Search for the cell housing the specified text and yield its [x, y] center coordinate. 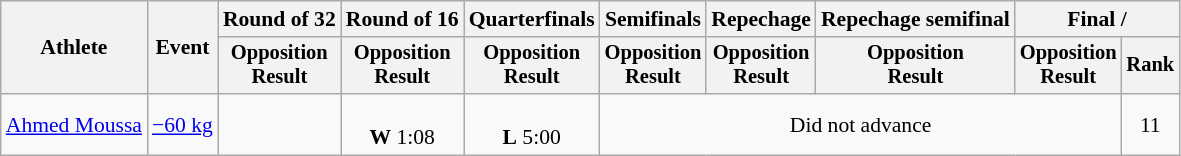
L 5:00 [532, 124]
Round of 16 [402, 19]
Did not advance [861, 124]
Athlete [74, 48]
−60 kg [182, 124]
Final / [1097, 19]
Repechage semifinal [916, 19]
W 1:08 [402, 124]
Round of 32 [280, 19]
11 [1150, 124]
Rank [1150, 66]
Event [182, 48]
Quarterfinals [532, 19]
Ahmed Moussa [74, 124]
Semifinals [654, 19]
Repechage [761, 19]
